Return the [X, Y] coordinate for the center point of the cell that contains the specified text.  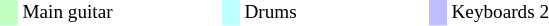
Main guitar [120, 13]
Drums [334, 13]
